Determine the [X, Y] coordinate at the center of the cell enclosing the given text.  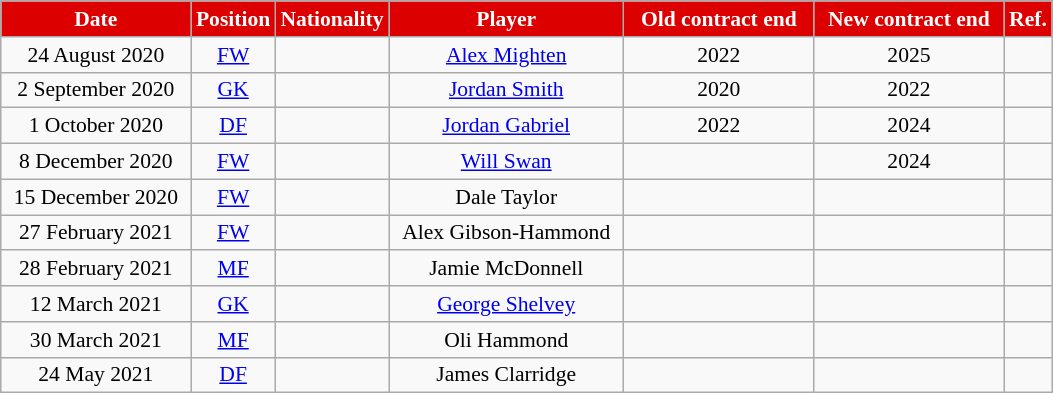
2 September 2020 [96, 90]
Position [233, 19]
27 February 2021 [96, 233]
24 May 2021 [96, 375]
30 March 2021 [96, 340]
Player [506, 19]
Ref. [1028, 19]
8 December 2020 [96, 162]
Old contract end [719, 19]
Date [96, 19]
28 February 2021 [96, 269]
2025 [909, 55]
Dale Taylor [506, 197]
Nationality [332, 19]
Alex Mighten [506, 55]
1 October 2020 [96, 126]
2020 [719, 90]
Jamie McDonnell [506, 269]
George Shelvey [506, 304]
15 December 2020 [96, 197]
Jordan Gabriel [506, 126]
24 August 2020 [96, 55]
Oli Hammond [506, 340]
Jordan Smith [506, 90]
12 March 2021 [96, 304]
James Clarridge [506, 375]
Will Swan [506, 162]
Alex Gibson-Hammond [506, 233]
New contract end [909, 19]
